From the cell containing the given text, extract its center point as (X, Y) coordinate. 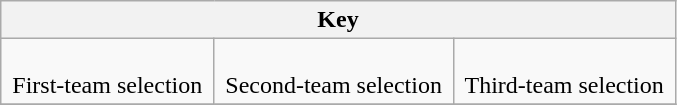
First-team selection (108, 72)
Third-team selection (564, 72)
Key (338, 20)
Second-team selection (334, 72)
